Capture the cell that displays the provided text and extract its [x, y] central coordinate. 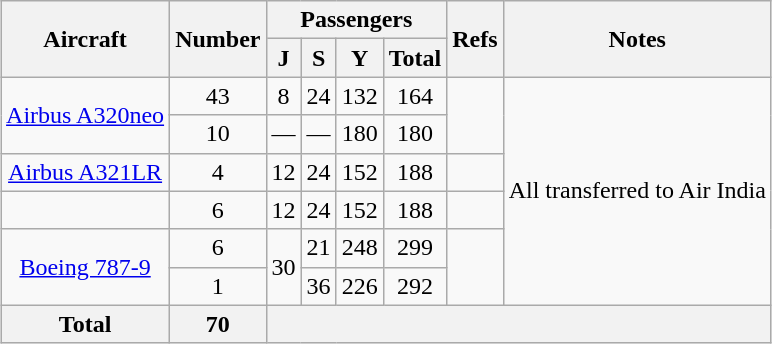
1 [218, 286]
Aircraft [86, 39]
Passengers [356, 20]
Refs [475, 39]
30 [284, 267]
132 [360, 96]
43 [218, 96]
Boeing 787-9 [86, 267]
Y [360, 58]
Number [218, 39]
8 [284, 96]
J [284, 58]
299 [415, 248]
All transferred to Air India [637, 191]
36 [318, 286]
70 [218, 324]
S [318, 58]
Airbus A321LR [86, 172]
164 [415, 96]
292 [415, 286]
226 [360, 286]
10 [218, 134]
21 [318, 248]
4 [218, 172]
Notes [637, 39]
248 [360, 248]
Airbus A320neo [86, 115]
